Identify which cell holds the provided text, then report its [X, Y] central coordinate. 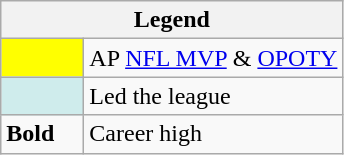
Career high [214, 134]
AP NFL MVP & OPOTY [214, 58]
Legend [172, 20]
Bold [42, 134]
Led the league [214, 96]
